Provide the (x, y) coordinate of the cell's center where the given text is located.  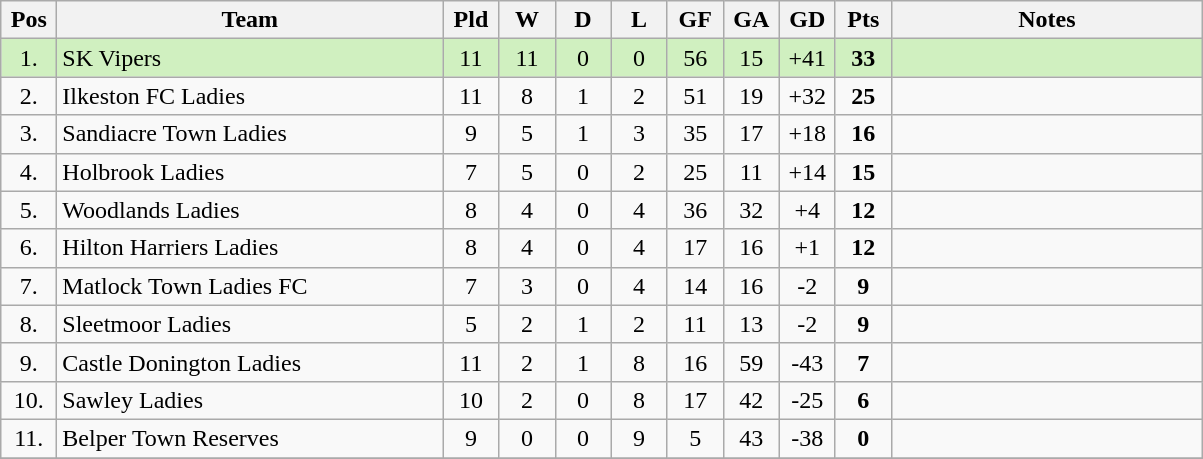
Woodlands Ladies (250, 210)
+18 (807, 134)
6. (29, 248)
-38 (807, 438)
5. (29, 210)
-43 (807, 362)
1. (29, 58)
W (527, 20)
10 (471, 400)
36 (695, 210)
9. (29, 362)
GA (751, 20)
33 (863, 58)
8. (29, 324)
7. (29, 286)
D (583, 20)
14 (695, 286)
GD (807, 20)
51 (695, 96)
6 (863, 400)
3. (29, 134)
13 (751, 324)
-25 (807, 400)
Sandiacre Town Ladies (250, 134)
19 (751, 96)
Sleetmoor Ladies (250, 324)
Castle Donington Ladies (250, 362)
42 (751, 400)
56 (695, 58)
10. (29, 400)
4. (29, 172)
2. (29, 96)
35 (695, 134)
Pts (863, 20)
+4 (807, 210)
+1 (807, 248)
Team (250, 20)
Hilton Harriers Ladies (250, 248)
+32 (807, 96)
GF (695, 20)
Matlock Town Ladies FC (250, 286)
Belper Town Reserves (250, 438)
Notes (1046, 20)
+14 (807, 172)
+41 (807, 58)
11. (29, 438)
L (639, 20)
Pos (29, 20)
Holbrook Ladies (250, 172)
Sawley Ladies (250, 400)
59 (751, 362)
Pld (471, 20)
SK Vipers (250, 58)
43 (751, 438)
32 (751, 210)
Ilkeston FC Ladies (250, 96)
